Identify which cell holds the provided text, then report its [x, y] central coordinate. 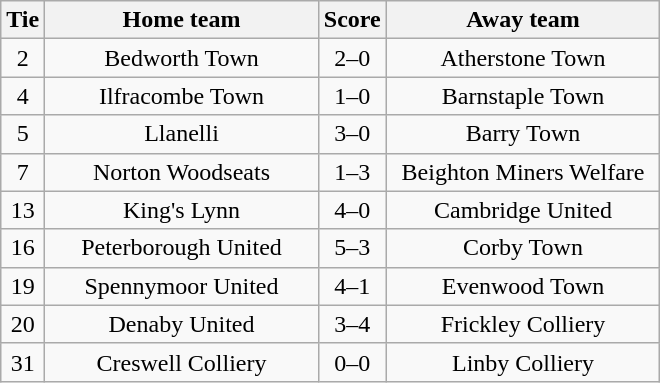
Beighton Miners Welfare [523, 172]
Away team [523, 20]
5 [23, 134]
Atherstone Town [523, 58]
2–0 [352, 58]
3–0 [352, 134]
Bedworth Town [182, 58]
Corby Town [523, 248]
1–0 [352, 96]
0–0 [352, 362]
Barnstaple Town [523, 96]
Creswell Colliery [182, 362]
4–0 [352, 210]
7 [23, 172]
1–3 [352, 172]
2 [23, 58]
Score [352, 20]
4 [23, 96]
31 [23, 362]
20 [23, 324]
King's Lynn [182, 210]
4–1 [352, 286]
19 [23, 286]
Evenwood Town [523, 286]
Peterborough United [182, 248]
Home team [182, 20]
Denaby United [182, 324]
13 [23, 210]
Spennymoor United [182, 286]
Barry Town [523, 134]
Cambridge United [523, 210]
Llanelli [182, 134]
Norton Woodseats [182, 172]
5–3 [352, 248]
16 [23, 248]
Frickley Colliery [523, 324]
Linby Colliery [523, 362]
3–4 [352, 324]
Tie [23, 20]
Ilfracombe Town [182, 96]
